Detect which cell encompasses the target text, then output its [x, y] center coordinate. 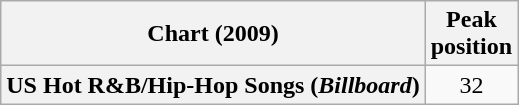
Peakposition [471, 34]
US Hot R&B/Hip-Hop Songs (Billboard) [213, 85]
Chart (2009) [213, 34]
32 [471, 85]
